Provide the (x, y) coordinate of the cell's center where the given text is located.  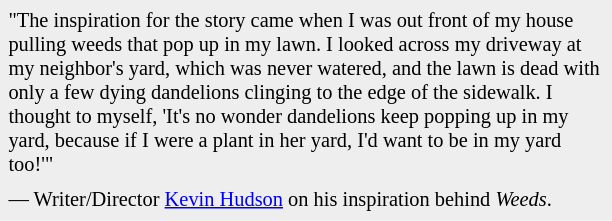
— Writer/Director Kevin Hudson on his inspiration behind Weeds. (306, 200)
